Scan for the cell matching the given text and deliver its [x, y] coordinate at center. 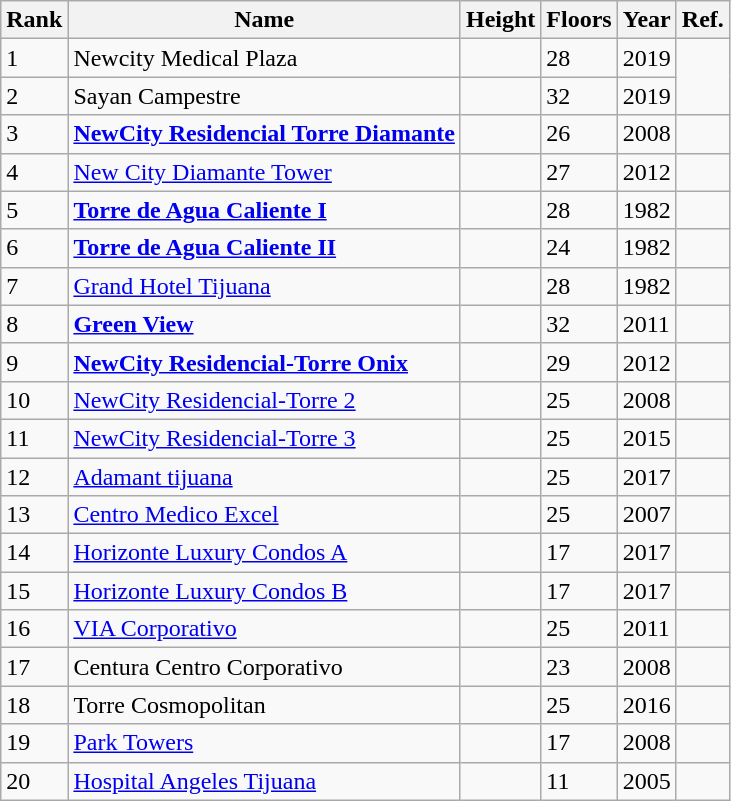
NewCity Residencial Torre Diamante [264, 134]
Year [646, 20]
1 [34, 58]
10 [34, 400]
20 [34, 781]
Centura Centro Corporativo [264, 667]
Grand Hotel Tijuana [264, 286]
NewCity Residencial-Torre Onix [264, 362]
16 [34, 629]
Name [264, 20]
2005 [646, 781]
Newcity Medical Plaza [264, 58]
14 [34, 553]
7 [34, 286]
NewCity Residencial-Torre 2 [264, 400]
13 [34, 515]
Torre de Agua Caliente I [264, 210]
New City Diamante Tower [264, 172]
2016 [646, 705]
9 [34, 362]
19 [34, 743]
Torre Cosmopolitan [264, 705]
Rank [34, 20]
6 [34, 248]
Torre de Agua Caliente II [264, 248]
12 [34, 477]
4 [34, 172]
Horizonte Luxury Condos B [264, 591]
Adamant tijuana [264, 477]
2007 [646, 515]
Park Towers [264, 743]
23 [579, 667]
Hospital Angeles Tijuana [264, 781]
Ref. [702, 20]
3 [34, 134]
26 [579, 134]
Centro Medico Excel [264, 515]
VIA Corporativo [264, 629]
27 [579, 172]
15 [34, 591]
NewCity Residencial-Torre 3 [264, 438]
Height [500, 20]
24 [579, 248]
29 [579, 362]
2015 [646, 438]
Green View [264, 324]
Horizonte Luxury Condos A [264, 553]
Sayan Campestre [264, 96]
2 [34, 96]
8 [34, 324]
Floors [579, 20]
18 [34, 705]
5 [34, 210]
